Return (X, Y) of the center of cell containing provided text 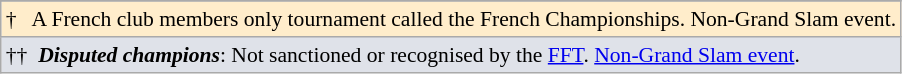
† A French club members only tournament called the French Championships. Non-Grand Slam event. (451, 19)
†† Disputed champions: Not sanctioned or recognised by the FFT. Non-Grand Slam event. (451, 55)
